For the text-containing cell, return its midpoint in [X, Y] coordinate format. 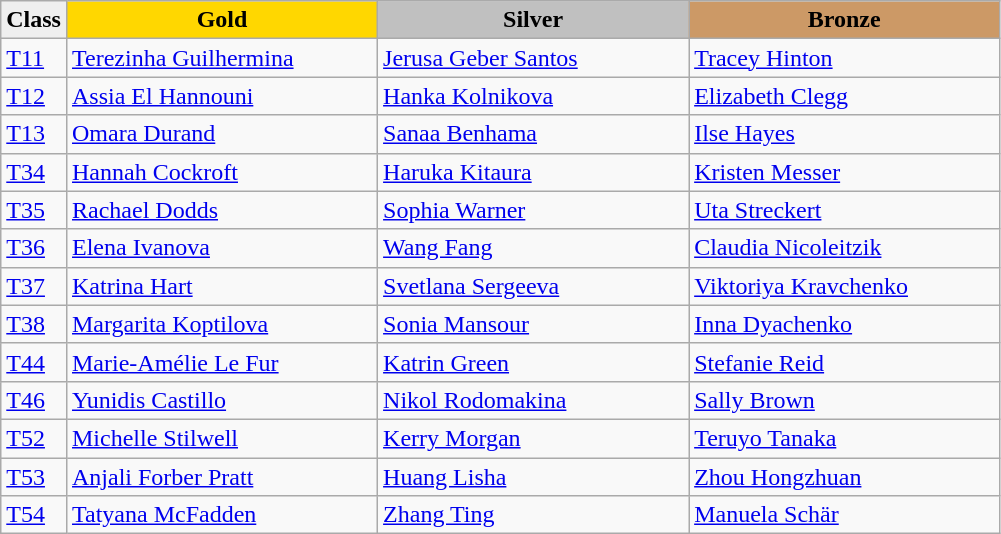
Nikol Rodomakina [534, 400]
Kerry Morgan [534, 438]
Bronze [844, 20]
Haruka Kitaura [534, 172]
T53 [34, 477]
T36 [34, 248]
T46 [34, 400]
Claudia Nicoleitzik [844, 248]
Tracey Hinton [844, 58]
Terezinha Guilhermina [222, 58]
T34 [34, 172]
Assia El Hannouni [222, 96]
Katrin Green [534, 362]
Elena Ivanova [222, 248]
Tatyana McFadden [222, 515]
Kristen Messer [844, 172]
Hanka Kolnikova [534, 96]
T35 [34, 210]
Marie-Amélie Le Fur [222, 362]
Anjali Forber Pratt [222, 477]
T38 [34, 324]
Wang Fang [534, 248]
Sally Brown [844, 400]
Rachael Dodds [222, 210]
Gold [222, 20]
Zhou Hongzhuan [844, 477]
Michelle Stilwell [222, 438]
Katrina Hart [222, 286]
Margarita Koptilova [222, 324]
Elizabeth Clegg [844, 96]
Inna Dyachenko [844, 324]
Omara Durand [222, 134]
Sanaa Benhama [534, 134]
Sophia Warner [534, 210]
Manuela Schär [844, 515]
Ilse Hayes [844, 134]
T52 [34, 438]
Yunidis Castillo [222, 400]
T13 [34, 134]
Jerusa Geber Santos [534, 58]
T54 [34, 515]
Silver [534, 20]
Svetlana Sergeeva [534, 286]
Stefanie Reid [844, 362]
T11 [34, 58]
T44 [34, 362]
Teruyo Tanaka [844, 438]
Viktoriya Kravchenko [844, 286]
Uta Streckert [844, 210]
T12 [34, 96]
Zhang Ting [534, 515]
Huang Lisha [534, 477]
Class [34, 20]
Hannah Cockroft [222, 172]
T37 [34, 286]
Sonia Mansour [534, 324]
